Extract the (X, Y) coordinate from the center of the cell holding the provided text.  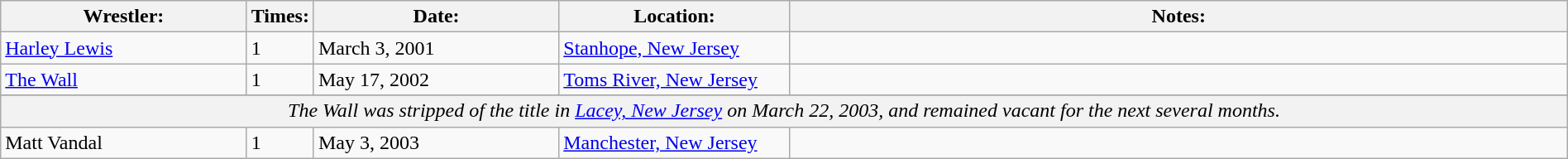
Stanhope, New Jersey (675, 48)
May 17, 2002 (436, 79)
Harley Lewis (124, 48)
Manchester, New Jersey (675, 142)
Matt Vandal (124, 142)
Times: (280, 17)
Notes: (1178, 17)
Location: (675, 17)
Date: (436, 17)
Toms River, New Jersey (675, 79)
The Wall (124, 79)
The Wall was stripped of the title in Lacey, New Jersey on March 22, 2003, and remained vacant for the next several months. (784, 111)
March 3, 2001 (436, 48)
Wrestler: (124, 17)
May 3, 2003 (436, 142)
